Pinpoint the cell where the given text exists, returning its (x, y) midpoint coordinate. 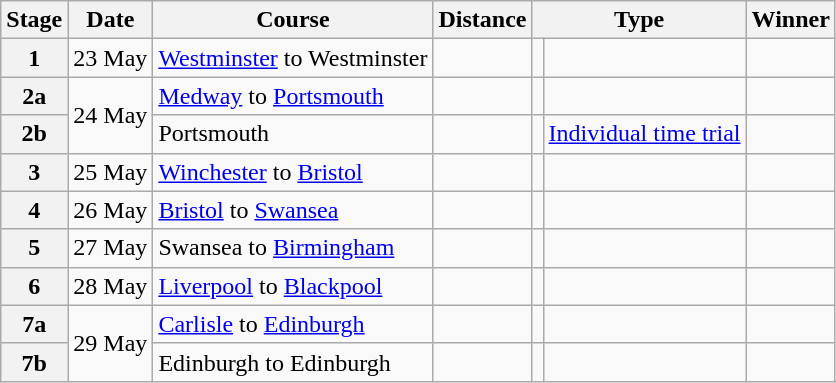
6 (34, 286)
Type (639, 20)
Distance (482, 20)
Course (293, 20)
Date (110, 20)
27 May (110, 248)
Winchester to Bristol (293, 172)
2b (34, 134)
7a (34, 324)
7b (34, 362)
26 May (110, 210)
5 (34, 248)
Portsmouth (293, 134)
23 May (110, 58)
1 (34, 58)
Carlisle to Edinburgh (293, 324)
28 May (110, 286)
Stage (34, 20)
Westminster to Westminster (293, 58)
25 May (110, 172)
3 (34, 172)
Edinburgh to Edinburgh (293, 362)
Individual time trial (644, 134)
Bristol to Swansea (293, 210)
Winner (790, 20)
Swansea to Birmingham (293, 248)
2a (34, 96)
24 May (110, 115)
29 May (110, 343)
4 (34, 210)
Liverpool to Blackpool (293, 286)
Medway to Portsmouth (293, 96)
